Determine the (x, y) coordinate at the center of the cell enclosing the given text.  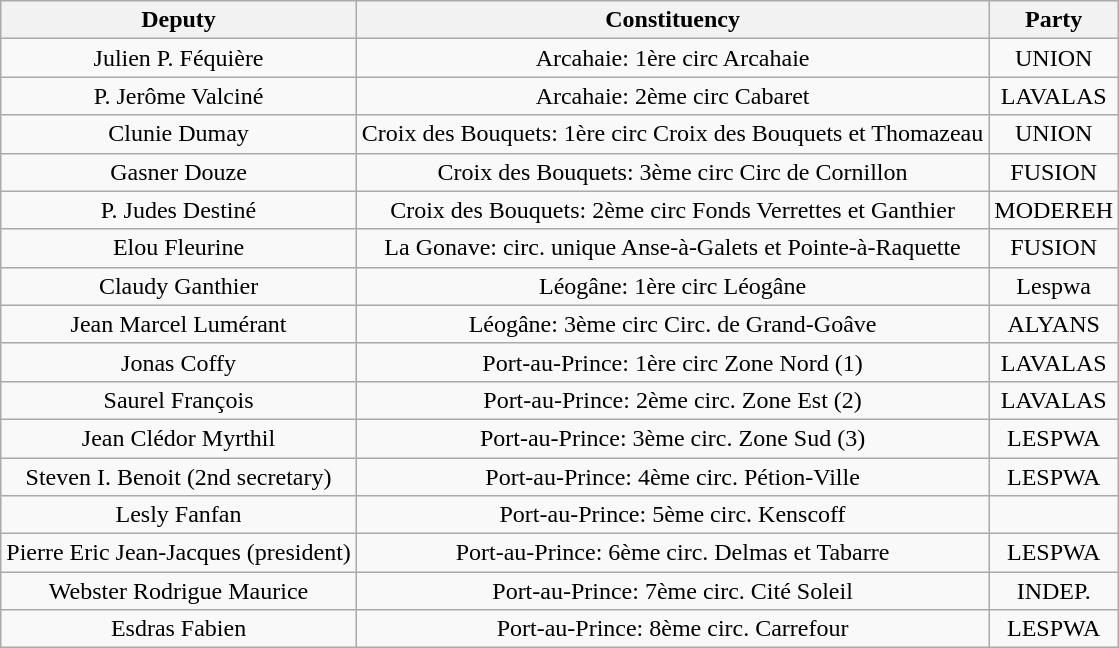
Webster Rodrigue Maurice (179, 591)
Jean Marcel Lumérant (179, 324)
Claudy Ganthier (179, 286)
Port-au-Prince: 7ème circ. Cité Soleil (672, 591)
Léogâne: 3ème circ Circ. de Grand-Goâve (672, 324)
Port-au-Prince: 8ème circ. Carrefour (672, 629)
Gasner Douze (179, 172)
Lesly Fanfan (179, 515)
ALYANS (1054, 324)
Port-au-Prince: 3ème circ. Zone Sud (3) (672, 438)
Jonas Coffy (179, 362)
Port-au-Prince: 1ère circ Zone Nord (1) (672, 362)
Port-au-Prince: 5ème circ. Kenscoff (672, 515)
P. Judes Destiné (179, 210)
Party (1054, 20)
MODEREH (1054, 210)
Croix des Bouquets: 2ème circ Fonds Verrettes et Ganthier (672, 210)
Croix des Bouquets: 3ème circ Circ de Cornillon (672, 172)
Arcahaie: 1ère circ Arcahaie (672, 58)
Deputy (179, 20)
Jean Clédor Myrthil (179, 438)
Port-au-Prince: 4ème circ. Pétion-Ville (672, 477)
Julien P. Féquière (179, 58)
Elou Fleurine (179, 248)
Esdras Fabien (179, 629)
Léogâne: 1ère circ Léogâne (672, 286)
INDEP. (1054, 591)
La Gonave: circ. unique Anse-à-Galets et Pointe-à-Raquette (672, 248)
Constituency (672, 20)
Pierre Eric Jean-Jacques (president) (179, 553)
Croix des Bouquets: 1ère circ Croix des Bouquets et Thomazeau (672, 134)
Port-au-Prince: 2ème circ. Zone Est (2) (672, 400)
Saurel François (179, 400)
Clunie Dumay (179, 134)
Steven I. Benoit (2nd secretary) (179, 477)
Port-au-Prince: 6ème circ. Delmas et Tabarre (672, 553)
P. Jerôme Valciné (179, 96)
Lespwa (1054, 286)
Arcahaie: 2ème circ Cabaret (672, 96)
